From the cell containing the given text, extract its center point as (x, y) coordinate. 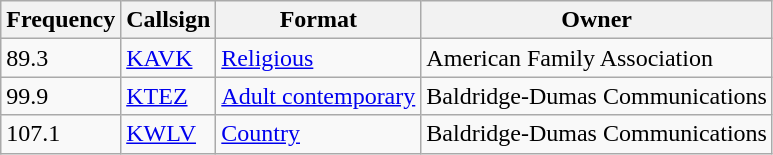
Frequency (61, 20)
Religious (318, 58)
Country (318, 134)
Adult contemporary (318, 96)
107.1 (61, 134)
Owner (597, 20)
KWLV (168, 134)
Callsign (168, 20)
KTEZ (168, 96)
99.9 (61, 96)
American Family Association (597, 58)
Format (318, 20)
KAVK (168, 58)
89.3 (61, 58)
